Identify which cell holds the provided text, then report its (X, Y) central coordinate. 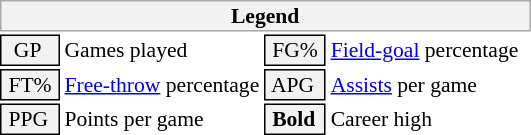
Assists per game (430, 85)
Field-goal percentage (430, 50)
Free-throw percentage (162, 85)
FT% (30, 85)
FG% (295, 50)
Legend (265, 16)
Games played (162, 50)
APG (295, 85)
GP (30, 50)
